Return the (x, y) coordinate for the center point of the cell that contains the specified text.  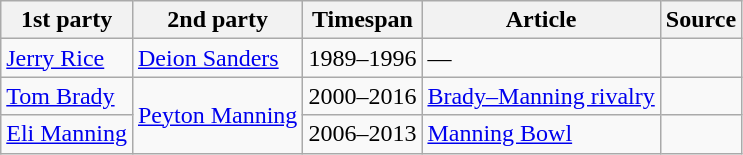
Eli Manning (67, 134)
1st party (67, 20)
Deion Sanders (217, 58)
— (541, 58)
Article (541, 20)
Source (700, 20)
Tom Brady (67, 96)
Manning Bowl (541, 134)
Peyton Manning (217, 115)
2006–2013 (362, 134)
Jerry Rice (67, 58)
1989–1996 (362, 58)
Timespan (362, 20)
Brady–Manning rivalry (541, 96)
2000–2016 (362, 96)
2nd party (217, 20)
